Pinpoint the cell where the given text exists, returning its [X, Y] midpoint coordinate. 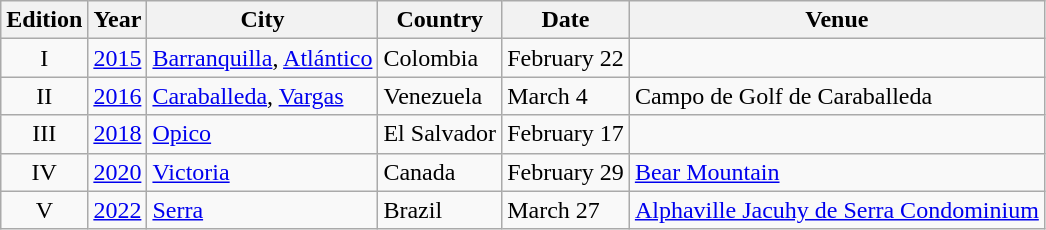
Alphaville Jacuhy de Serra Condominium [836, 210]
II [44, 96]
V [44, 210]
Date [566, 20]
2016 [118, 96]
Campo de Golf de Caraballeda [836, 96]
Venezuela [440, 96]
Serra [262, 210]
2018 [118, 134]
Year [118, 20]
Opico [262, 134]
Victoria [262, 172]
Edition [44, 20]
March 27 [566, 210]
Barranquilla, Atlántico [262, 58]
Colombia [440, 58]
2020 [118, 172]
2022 [118, 210]
2015 [118, 58]
Country [440, 20]
El Salvador [440, 134]
February 22 [566, 58]
March 4 [566, 96]
City [262, 20]
Brazil [440, 210]
I [44, 58]
February 29 [566, 172]
Venue [836, 20]
IV [44, 172]
III [44, 134]
Canada [440, 172]
Caraballeda, Vargas [262, 96]
February 17 [566, 134]
Bear Mountain [836, 172]
